Locate the cell with the specified text and output its (x, y) center coordinate. 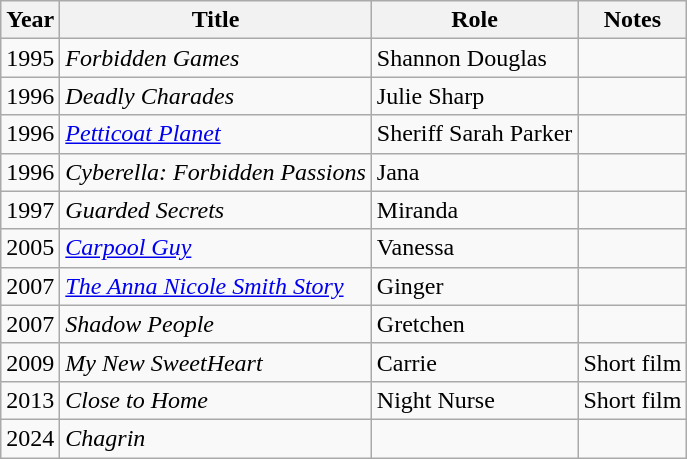
2005 (30, 248)
My New SweetHeart (216, 362)
Deadly Charades (216, 96)
Julie Sharp (474, 96)
Role (474, 20)
Chagrin (216, 438)
The Anna Nicole Smith Story (216, 286)
Carpool Guy (216, 248)
Year (30, 20)
Sheriff Sarah Parker (474, 134)
Ginger (474, 286)
Forbidden Games (216, 58)
2024 (30, 438)
Night Nurse (474, 400)
1995 (30, 58)
Miranda (474, 210)
Shadow People (216, 324)
Vanessa (474, 248)
Carrie (474, 362)
Jana (474, 172)
Cyberella: Forbidden Passions (216, 172)
2013 (30, 400)
Shannon Douglas (474, 58)
Notes (632, 20)
2009 (30, 362)
Gretchen (474, 324)
Petticoat Planet (216, 134)
Guarded Secrets (216, 210)
Title (216, 20)
1997 (30, 210)
Close to Home (216, 400)
